For the text-containing cell, return its midpoint in (x, y) coordinate format. 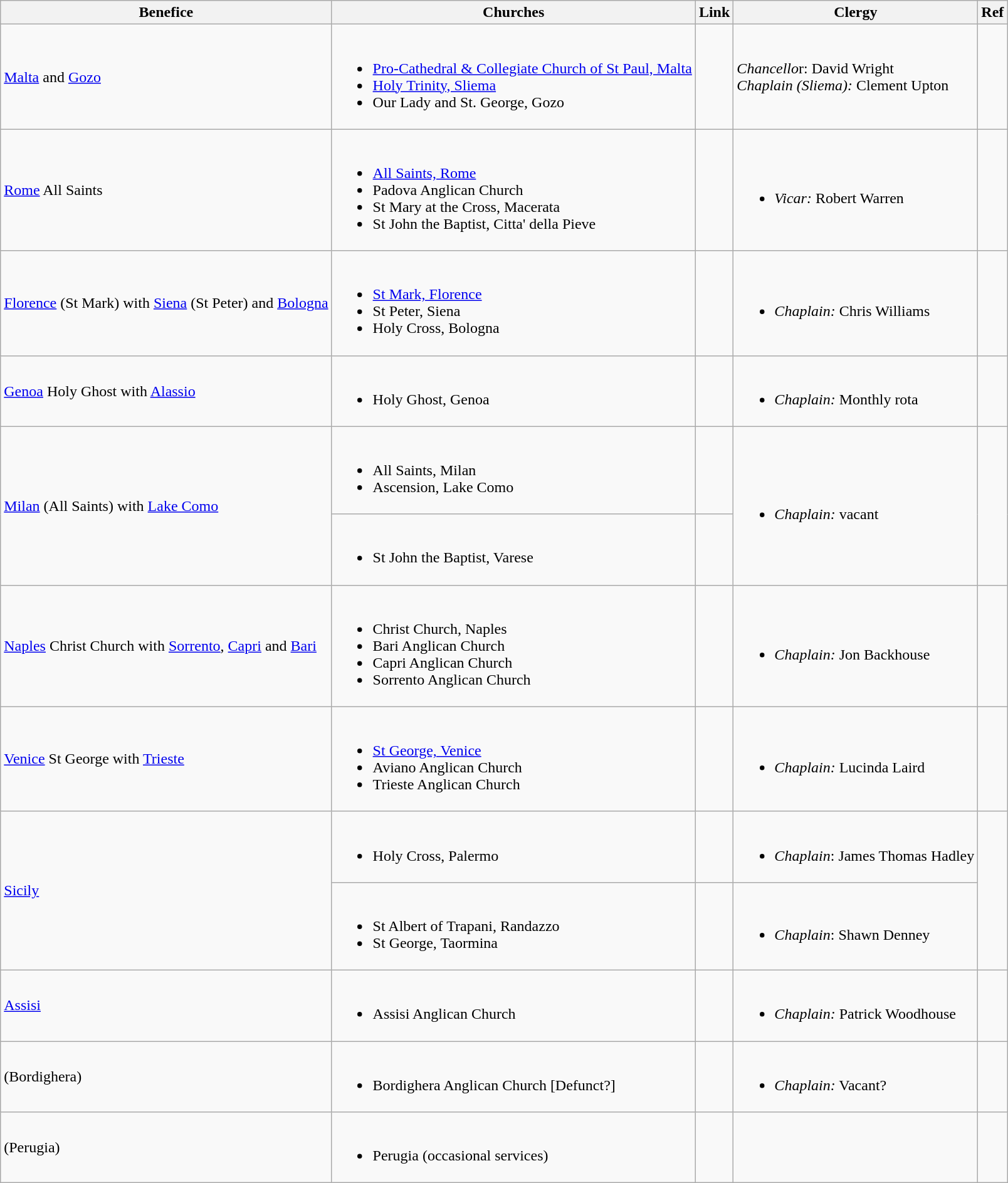
Chaplain: vacant (856, 505)
Chaplain: Shawn Denney (856, 926)
Chaplain: Lucinda Laird (856, 759)
All Saints, RomePadova Anglican ChurchSt Mary at the Cross, MacerataSt John the Baptist, Citta' della Pieve (513, 190)
Venice St George with Trieste (166, 759)
Chaplain: Chris Williams (856, 303)
Christ Church, NaplesBari Anglican ChurchCapri Anglican ChurchSorrento Anglican Church (513, 646)
Perugia (occasional services) (513, 1147)
Genoa Holy Ghost with Alassio (166, 391)
St George, VeniceAviano Anglican ChurchTrieste Anglican Church (513, 759)
Pro-Cathedral & Collegiate Church of St Paul, MaltaHoly Trinity, SliemaOur Lady and St. George, Gozo (513, 76)
Link (714, 13)
Chancellor: David WrightChaplain (Sliema): Clement Upton (856, 76)
Holy Cross, Palermo (513, 846)
Sicily (166, 890)
Florence (St Mark) with Siena (St Peter) and Bologna (166, 303)
St Mark, FlorenceSt Peter, SienaHoly Cross, Bologna (513, 303)
Chaplain: Monthly rota (856, 391)
Bordighera Anglican Church [Defunct?] (513, 1076)
Assisi (166, 1006)
Chaplain: Patrick Woodhouse (856, 1006)
Chaplain: Vacant? (856, 1076)
(Bordighera) (166, 1076)
Malta and Gozo (166, 76)
Holy Ghost, Genoa (513, 391)
Ref (993, 13)
(Perugia) (166, 1147)
Milan (All Saints) with Lake Como (166, 505)
All Saints, MilanAscension, Lake Como (513, 470)
Chaplain: James Thomas Hadley (856, 846)
Churches (513, 13)
Benefice (166, 13)
St John the Baptist, Varese (513, 549)
Vicar: Robert Warren (856, 190)
Assisi Anglican Church (513, 1006)
Chaplain: Jon Backhouse (856, 646)
Clergy (856, 13)
St Albert of Trapani, RandazzoSt George, Taormina (513, 926)
Naples Christ Church with Sorrento, Capri and Bari (166, 646)
Rome All Saints (166, 190)
